Search for the cell housing the specified text and yield its (x, y) center coordinate. 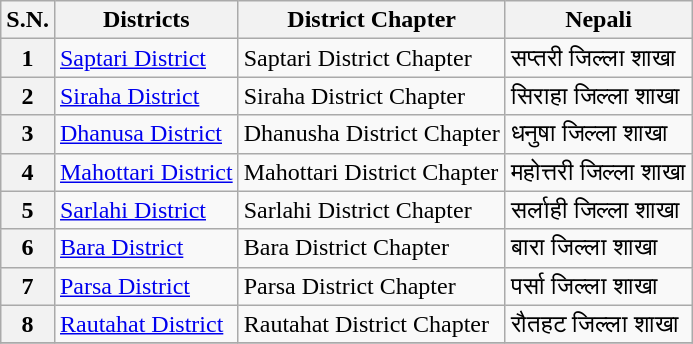
1 (28, 58)
Sarlahi District Chapter (372, 210)
Parsa District Chapter (372, 286)
रौतहट जिल्ला शाखा (598, 324)
7 (28, 286)
3 (28, 134)
8 (28, 324)
Sarlahi District (146, 210)
सर्लाही जिल्ला शाखा (598, 210)
Siraha District (146, 96)
Rautahat District (146, 324)
5 (28, 210)
4 (28, 172)
Dhanusha District Chapter (372, 134)
Saptari District Chapter (372, 58)
सप्तरी जिल्ला शाखा (598, 58)
Siraha District Chapter (372, 96)
Bara District (146, 248)
S.N. (28, 20)
Dhanusa District (146, 134)
District Chapter (372, 20)
Nepali (598, 20)
Districts (146, 20)
Rautahat District Chapter (372, 324)
Parsa District (146, 286)
पर्सा जिल्ला शाखा (598, 286)
धनुषा जिल्ला शाखा (598, 134)
6 (28, 248)
Mahottari District (146, 172)
बारा जिल्ला शाखा (598, 248)
2 (28, 96)
महोत्तरी जिल्ला शाखा (598, 172)
Saptari District (146, 58)
Bara District Chapter (372, 248)
सिराहा जिल्ला शाखा (598, 96)
Mahottari District Chapter (372, 172)
